From the cell containing the given text, extract its center point as [X, Y] coordinate. 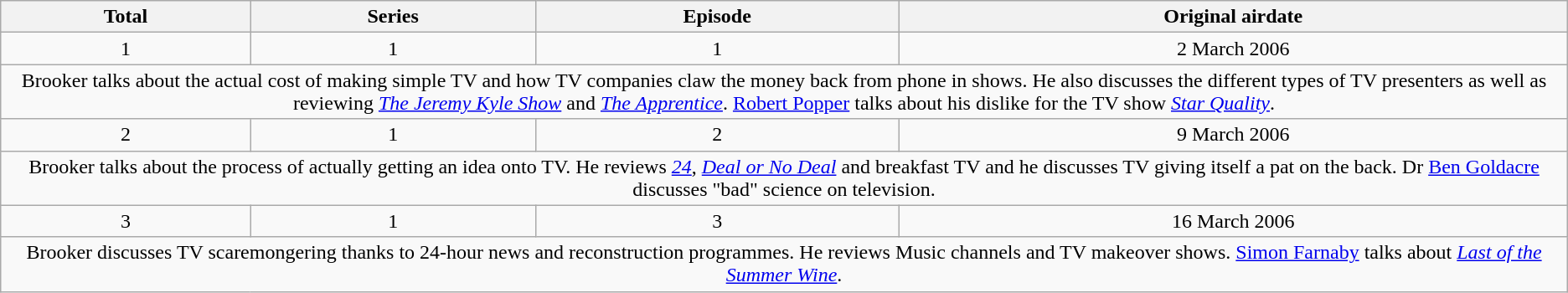
Series [393, 17]
9 March 2006 [1233, 135]
Total [126, 17]
Original airdate [1233, 17]
2 March 2006 [1233, 49]
16 March 2006 [1233, 221]
Episode [717, 17]
